Provide the [X, Y] coordinate of the cell's center where the given text is located.  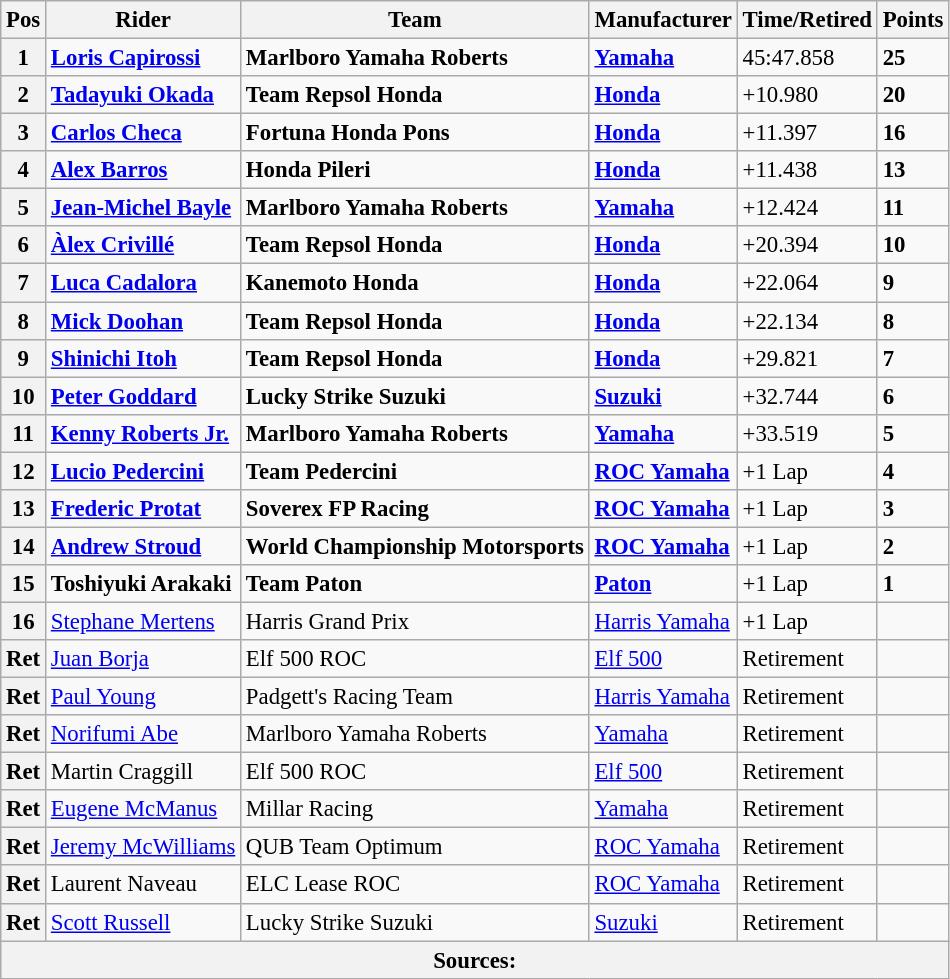
Stephane Mertens [144, 621]
+20.394 [807, 245]
+11.397 [807, 133]
Loris Capirossi [144, 58]
Jean-Michel Bayle [144, 208]
15 [24, 584]
QUB Team Optimum [416, 847]
Peter Goddard [144, 396]
+29.821 [807, 358]
Shinichi Itoh [144, 358]
Sources: [475, 960]
Mick Doohan [144, 321]
Tadayuki Okada [144, 95]
Kanemoto Honda [416, 283]
Eugene McManus [144, 809]
Pos [24, 20]
Time/Retired [807, 20]
Honda Pileri [416, 170]
+11.438 [807, 170]
Paton [663, 584]
+22.064 [807, 283]
Alex Barros [144, 170]
20 [912, 95]
Fortuna Honda Pons [416, 133]
Àlex Crivillé [144, 245]
Kenny Roberts Jr. [144, 433]
Carlos Checa [144, 133]
Andrew Stroud [144, 546]
+33.519 [807, 433]
Scott Russell [144, 922]
25 [912, 58]
Toshiyuki Arakaki [144, 584]
Norifumi Abe [144, 734]
Manufacturer [663, 20]
Padgett's Racing Team [416, 697]
+22.134 [807, 321]
World Championship Motorsports [416, 546]
Luca Cadalora [144, 283]
12 [24, 471]
45:47.858 [807, 58]
Team Pedercini [416, 471]
Frederic Protat [144, 509]
Laurent Naveau [144, 885]
Lucio Pedercini [144, 471]
Rider [144, 20]
Points [912, 20]
+32.744 [807, 396]
ELC Lease ROC [416, 885]
Team [416, 20]
Millar Racing [416, 809]
Martin Craggill [144, 772]
Team Paton [416, 584]
14 [24, 546]
+10.980 [807, 95]
Juan Borja [144, 659]
Jeremy McWilliams [144, 847]
Soverex FP Racing [416, 509]
Paul Young [144, 697]
+12.424 [807, 208]
Harris Grand Prix [416, 621]
